Find where the given text appears and provide that cell's center as (x, y) coordinate. 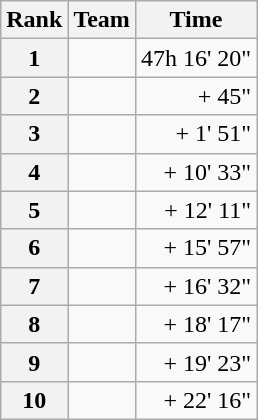
6 (34, 248)
+ 16' 32" (196, 286)
+ 18' 17" (196, 324)
Rank (34, 20)
+ 22' 16" (196, 400)
+ 45" (196, 96)
8 (34, 324)
2 (34, 96)
Time (196, 20)
7 (34, 286)
+ 15' 57" (196, 248)
10 (34, 400)
+ 1' 51" (196, 134)
3 (34, 134)
1 (34, 58)
+ 12' 11" (196, 210)
+ 19' 23" (196, 362)
47h 16' 20" (196, 58)
4 (34, 172)
+ 10' 33" (196, 172)
9 (34, 362)
5 (34, 210)
Team (102, 20)
